Find where the given text appears and provide that cell's center as (x, y) coordinate. 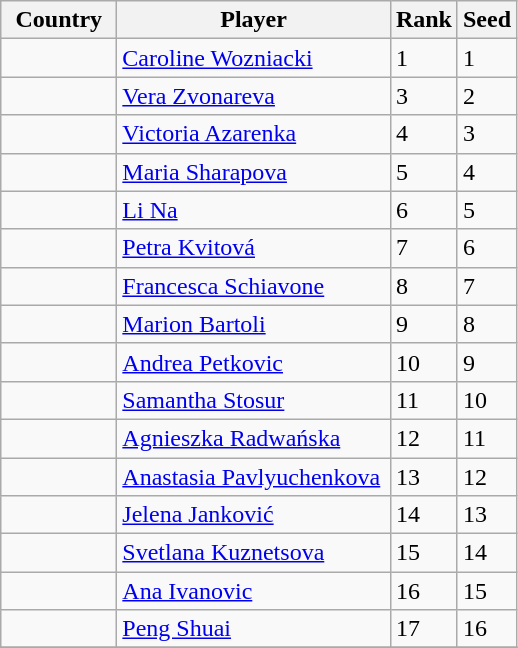
Marion Bartoli (254, 324)
Li Na (254, 210)
17 (424, 629)
Maria Sharapova (254, 172)
Jelena Janković (254, 515)
Andrea Petkovic (254, 362)
Vera Zvonareva (254, 96)
Ana Ivanovic (254, 591)
Francesca Schiavone (254, 286)
Petra Kvitová (254, 248)
Caroline Wozniacki (254, 58)
Svetlana Kuznetsova (254, 553)
Country (59, 20)
Agnieszka Radwańska (254, 438)
Seed (486, 20)
Samantha Stosur (254, 400)
Anastasia Pavlyuchenkova (254, 477)
Peng Shuai (254, 629)
Victoria Azarenka (254, 134)
Player (254, 20)
Rank (424, 20)
2 (486, 96)
